Extract the [X, Y] coordinate from the center of the cell holding the provided text.  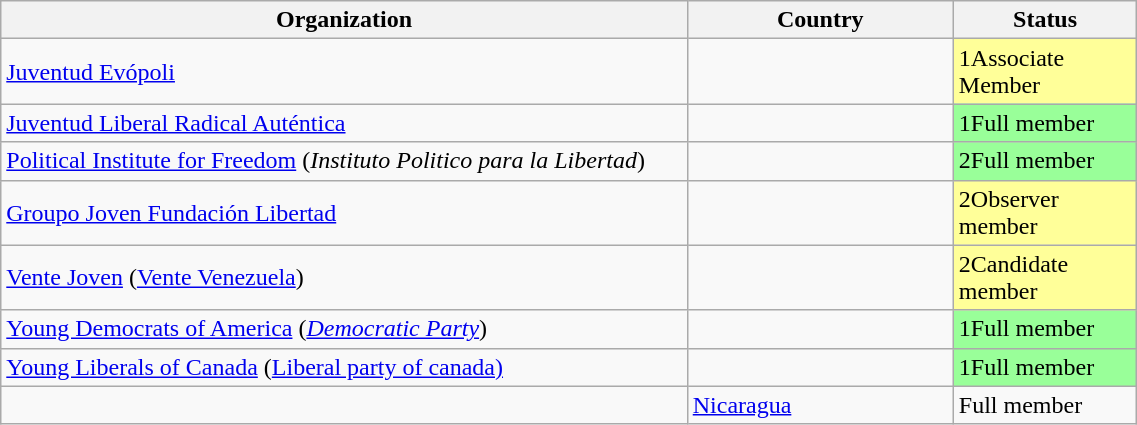
Nicaragua [820, 405]
2Candidate member [1045, 278]
Juventud Liberal Radical Auténtica [344, 123]
Vente Joven (Vente Venezuela) [344, 278]
Young Liberals of Canada (Liberal party of canada) [344, 367]
Country [820, 20]
Status [1045, 20]
Young Democrats of America (Democratic Party) [344, 329]
2Observer member [1045, 212]
Groupo Joven Fundación Libertad [344, 212]
1Associate Member [1045, 72]
Juventud Evópoli [344, 72]
Organization [344, 20]
Full member [1045, 405]
Political Institute for Freedom (Instituto Politico para la Libertad) [344, 161]
2Full member [1045, 161]
